From the cell containing the given text, extract its center point as (x, y) coordinate. 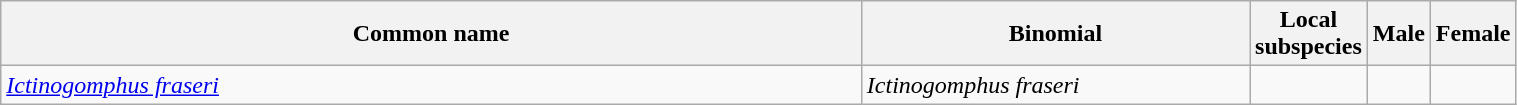
Common name (432, 34)
Male (1398, 34)
Female (1473, 34)
Binomial (1055, 34)
Local subspecies (1309, 34)
